Capture the cell that displays the provided text and extract its [x, y] central coordinate. 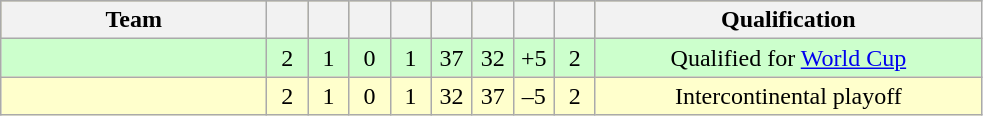
Qualified for World Cup [788, 58]
Intercontinental playoff [788, 96]
Qualification [788, 20]
–5 [534, 96]
Team [134, 20]
+5 [534, 58]
